Determine the (x, y) coordinate at the center of the cell enclosing the given text.  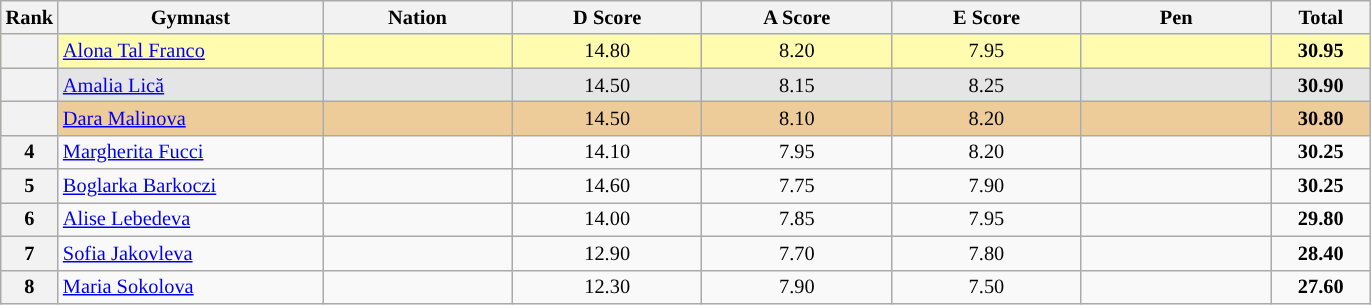
7.70 (797, 253)
27.60 (1321, 287)
7.85 (797, 219)
Amalia Lică (190, 85)
29.80 (1321, 219)
30.80 (1321, 118)
7.75 (797, 186)
Maria Sokolova (190, 287)
Margherita Fucci (190, 152)
12.30 (607, 287)
14.60 (607, 186)
8.10 (797, 118)
5 (30, 186)
Dara Malinova (190, 118)
30.95 (1321, 51)
Sofia Jakovleva (190, 253)
D Score (607, 17)
Nation (418, 17)
A Score (797, 17)
7 (30, 253)
7.80 (987, 253)
8.25 (987, 85)
14.00 (607, 219)
Alise Lebedeva (190, 219)
Boglarka Barkoczi (190, 186)
7.50 (987, 287)
Total (1321, 17)
8.15 (797, 85)
8 (30, 287)
14.80 (607, 51)
Rank (30, 17)
30.90 (1321, 85)
12.90 (607, 253)
Alona Tal Franco (190, 51)
28.40 (1321, 253)
14.10 (607, 152)
Pen (1176, 17)
Gymnast (190, 17)
6 (30, 219)
E Score (987, 17)
4 (30, 152)
